Return [x, y] of the center of cell containing provided text 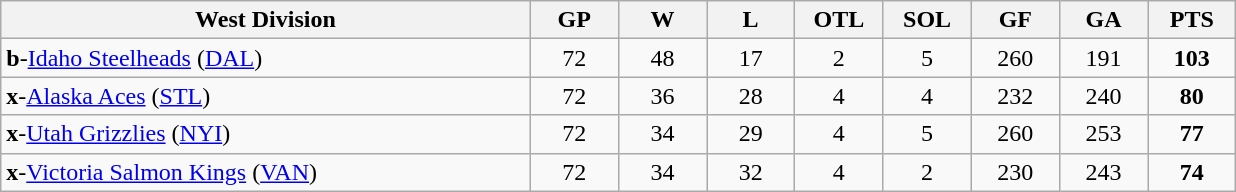
29 [751, 134]
232 [1015, 96]
GA [1103, 20]
28 [751, 96]
253 [1103, 134]
80 [1192, 96]
243 [1103, 172]
191 [1103, 58]
x-Utah Grizzlies (NYI) [266, 134]
x-Victoria Salmon Kings (VAN) [266, 172]
17 [751, 58]
230 [1015, 172]
74 [1192, 172]
36 [662, 96]
b-Idaho Steelheads (DAL) [266, 58]
West Division [266, 20]
L [751, 20]
OTL [839, 20]
GP [574, 20]
103 [1192, 58]
77 [1192, 134]
32 [751, 172]
W [662, 20]
PTS [1192, 20]
x-Alaska Aces (STL) [266, 96]
48 [662, 58]
GF [1015, 20]
SOL [927, 20]
240 [1103, 96]
